Extract the (X, Y) coordinate from the center of the cell holding the provided text.  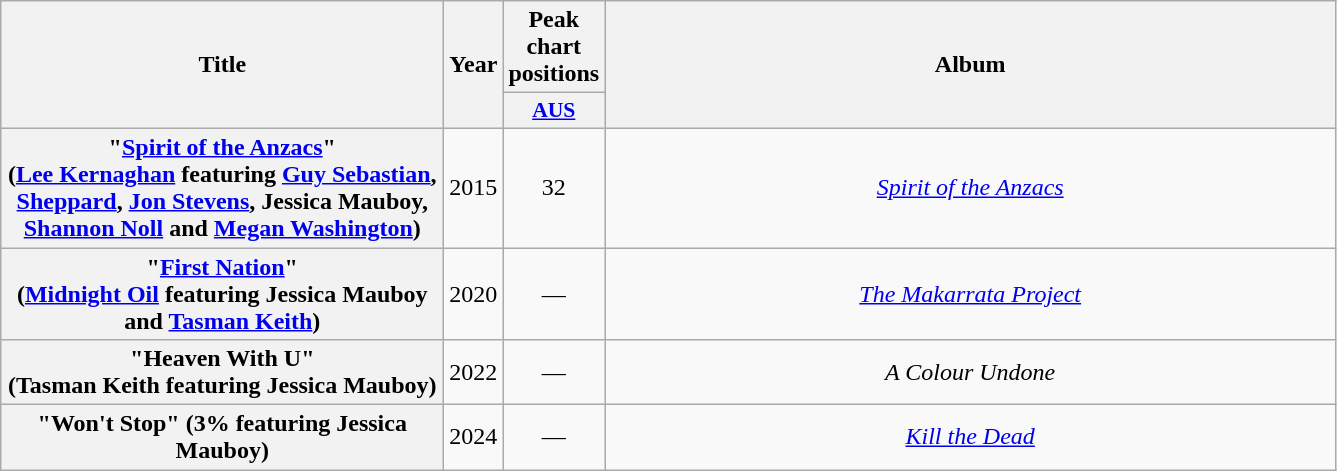
2024 (474, 438)
Peak chart positions (554, 47)
A Colour Undone (970, 372)
The Makarrata Project (970, 294)
"Won't Stop" (3% featuring Jessica Mauboy) (222, 438)
AUS (554, 111)
Year (474, 65)
"First Nation"(Midnight Oil featuring Jessica Mauboy and Tasman Keith) (222, 294)
2015 (474, 188)
2020 (474, 294)
Spirit of the Anzacs (970, 188)
Album (970, 65)
"Spirit of the Anzacs"(Lee Kernaghan featuring Guy Sebastian, Sheppard, Jon Stevens, Jessica Mauboy, Shannon Noll and Megan Washington) (222, 188)
Title (222, 65)
Kill the Dead (970, 438)
32 (554, 188)
2022 (474, 372)
"Heaven With U"(Tasman Keith featuring Jessica Mauboy) (222, 372)
